Determine the (X, Y) coordinate at the center of the cell enclosing the given text.  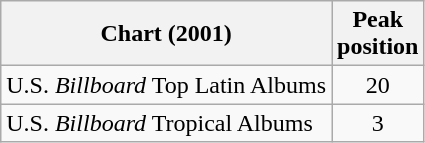
U.S. Billboard Tropical Albums (166, 123)
Peakposition (378, 34)
3 (378, 123)
U.S. Billboard Top Latin Albums (166, 85)
20 (378, 85)
Chart (2001) (166, 34)
